Search for the cell housing the specified text and yield its (x, y) center coordinate. 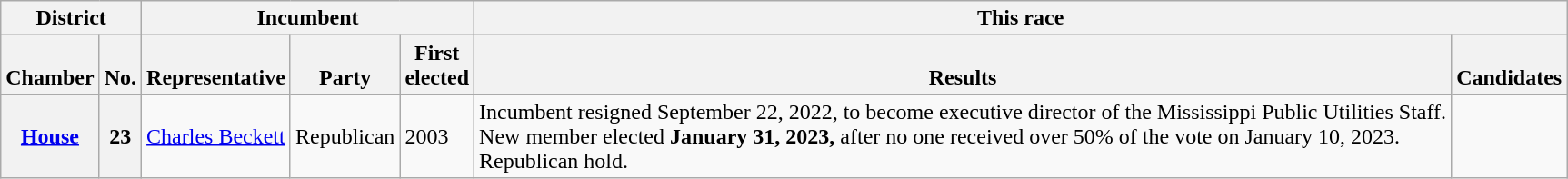
This race (1021, 18)
Incumbent (308, 18)
Chamber (50, 65)
No. (120, 65)
Party (345, 65)
23 (120, 136)
Results (964, 65)
Candidates (1509, 65)
Representative (216, 65)
Charles Beckett (216, 136)
First elected (437, 65)
House (50, 136)
Republican (345, 136)
2003 (437, 136)
District (71, 18)
